For the text-containing cell, return its midpoint in [X, Y] coordinate format. 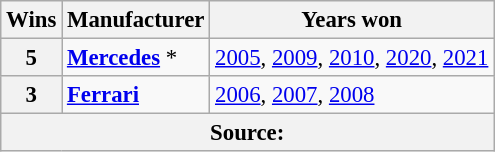
2005, 2009, 2010, 2020, 2021 [352, 58]
Source: [248, 133]
Years won [352, 20]
Manufacturer [136, 20]
2006, 2007, 2008 [352, 95]
5 [32, 58]
3 [32, 95]
Ferrari [136, 95]
Mercedes * [136, 58]
Wins [32, 20]
